Return [x, y] of the center of cell containing provided text 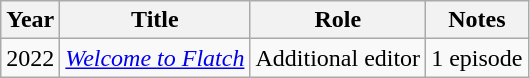
Year [30, 20]
1 episode [477, 58]
Role [338, 20]
2022 [30, 58]
Notes [477, 20]
Title [155, 20]
Welcome to Flatch [155, 58]
Additional editor [338, 58]
